Scan for the cell matching the given text and deliver its (X, Y) coordinate at center. 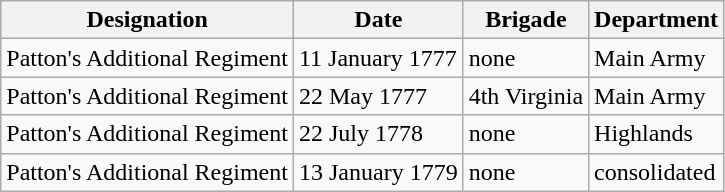
consolidated (656, 172)
13 January 1779 (378, 172)
22 May 1777 (378, 96)
Highlands (656, 134)
Designation (148, 20)
Brigade (526, 20)
Date (378, 20)
4th Virginia (526, 96)
11 January 1777 (378, 58)
Department (656, 20)
22 July 1778 (378, 134)
